For the text-containing cell, return its midpoint in (x, y) coordinate format. 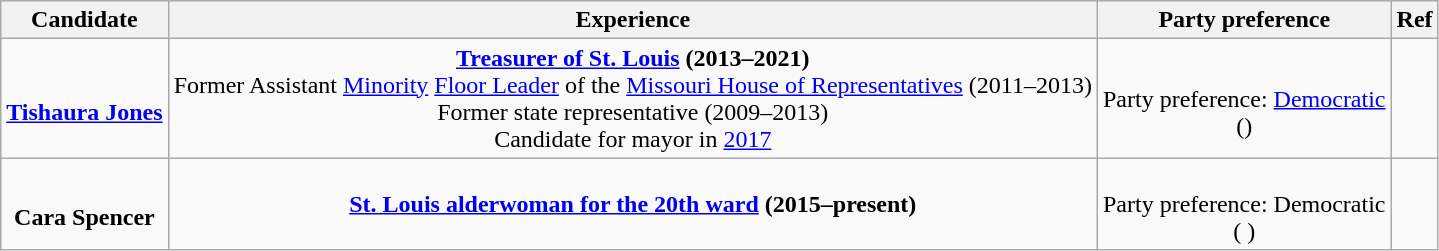
Party preference: Democratic( ) (1244, 204)
Tishaura Jones (84, 98)
Party preference (1244, 20)
Party preference: Democratic() (1244, 98)
St. Louis alderwoman for the 20th ward (2015–present) (632, 204)
Experience (632, 20)
Ref (1414, 20)
Cara Spencer (84, 204)
Candidate (84, 20)
